Find where the given text appears and provide that cell's center as (x, y) coordinate. 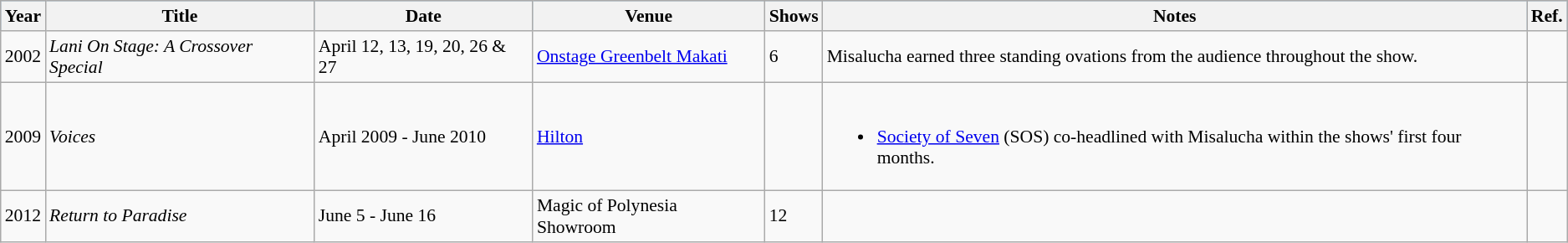
Date (423, 16)
Venue (649, 16)
Society of Seven (SOS) co-headlined with Misalucha within the shows' first four months. (1175, 137)
2009 (23, 137)
June 5 - June 16 (423, 216)
12 (794, 216)
Hilton (649, 137)
2002 (23, 57)
Magic of Polynesia Showroom (649, 216)
6 (794, 57)
2012 (23, 216)
Notes (1175, 16)
Lani On Stage: A Crossover Special (180, 57)
April 12, 13, 19, 20, 26 & 27 (423, 57)
Voices (180, 137)
Misalucha earned three standing ovations from the audience throughout the show. (1175, 57)
Title (180, 16)
Onstage Greenbelt Makati (649, 57)
Year (23, 16)
Ref. (1547, 16)
Shows (794, 16)
April 2009 - June 2010 (423, 137)
Return to Paradise (180, 216)
